Output the [X, Y] coordinate of the center of the cell containing the given text.  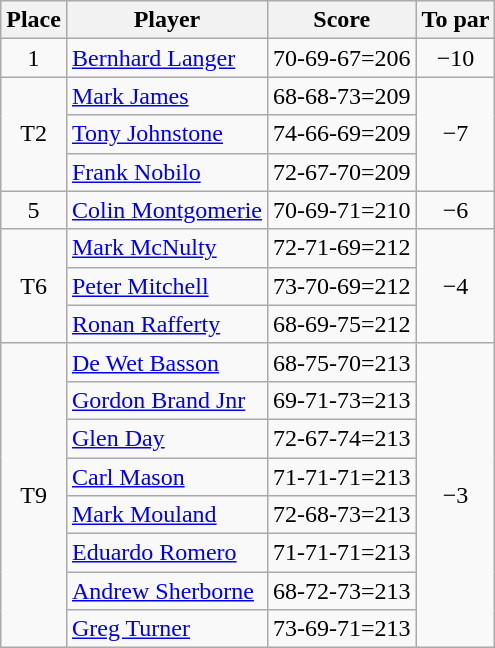
Bernhard Langer [166, 58]
Andrew Sherborne [166, 591]
5 [34, 210]
−3 [456, 495]
T2 [34, 134]
Frank Nobilo [166, 172]
Mark James [166, 96]
Player [166, 20]
73-70-69=212 [342, 286]
74-66-69=209 [342, 134]
Mark Mouland [166, 515]
Gordon Brand Jnr [166, 400]
Carl Mason [166, 477]
72-67-70=209 [342, 172]
De Wet Basson [166, 362]
T9 [34, 495]
−4 [456, 286]
70-69-71=210 [342, 210]
73-69-71=213 [342, 629]
72-68-73=213 [342, 515]
70-69-67=206 [342, 58]
−7 [456, 134]
Score [342, 20]
To par [456, 20]
−6 [456, 210]
Ronan Rafferty [166, 324]
72-71-69=212 [342, 248]
72-67-74=213 [342, 438]
−10 [456, 58]
Glen Day [166, 438]
1 [34, 58]
Mark McNulty [166, 248]
Greg Turner [166, 629]
Colin Montgomerie [166, 210]
68-75-70=213 [342, 362]
68-68-73=209 [342, 96]
T6 [34, 286]
68-69-75=212 [342, 324]
69-71-73=213 [342, 400]
Place [34, 20]
Eduardo Romero [166, 553]
68-72-73=213 [342, 591]
Peter Mitchell [166, 286]
Tony Johnstone [166, 134]
